Find where the given text appears and provide that cell's center as (x, y) coordinate. 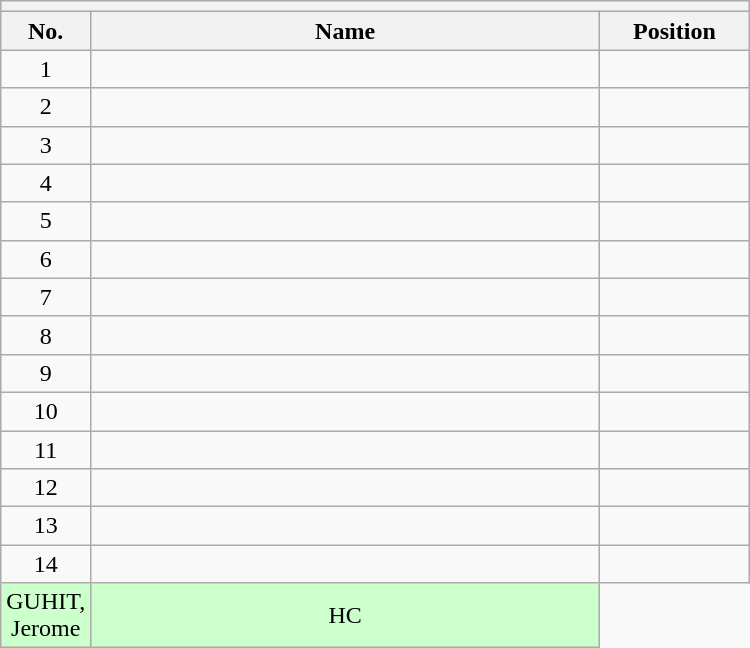
6 (46, 259)
9 (46, 373)
2 (46, 107)
1 (46, 69)
4 (46, 183)
Name (346, 31)
7 (46, 297)
8 (46, 335)
13 (46, 526)
GUHIT, Jerome (46, 616)
Position (675, 31)
5 (46, 221)
HC (346, 616)
10 (46, 411)
12 (46, 488)
11 (46, 449)
No. (46, 31)
3 (46, 145)
14 (46, 564)
